Capture the cell that displays the provided text and extract its (x, y) central coordinate. 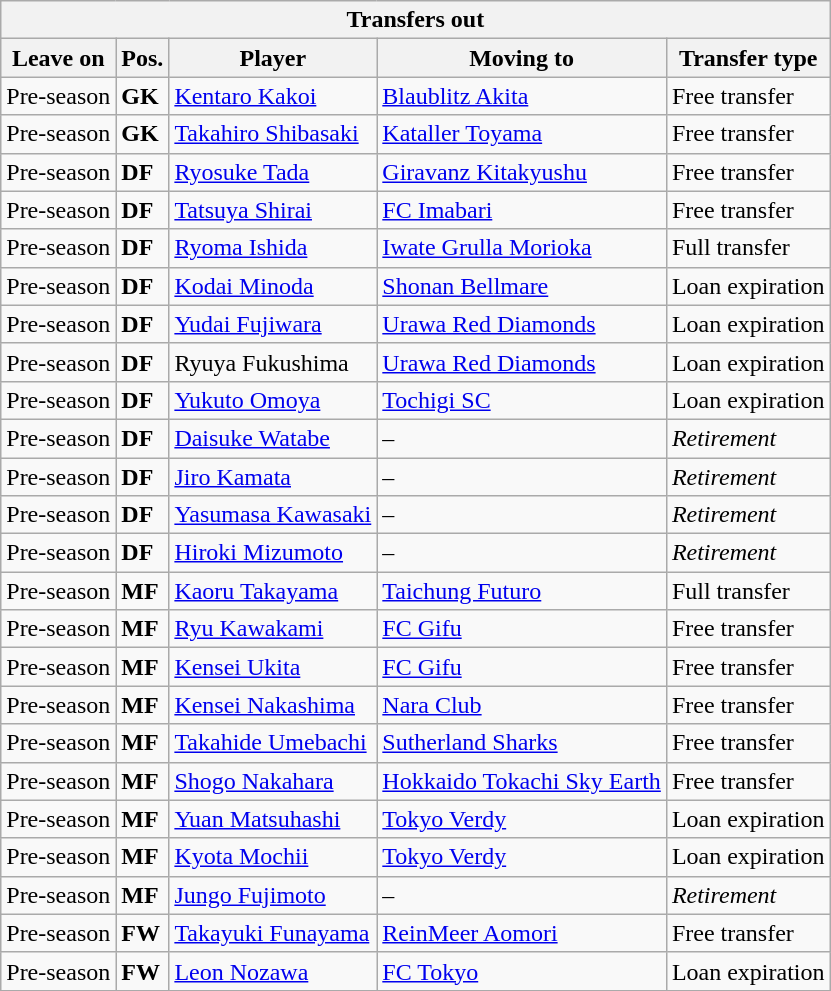
Takahiro Shibasaki (273, 134)
Yasumasa Kawasaki (273, 515)
Yuan Matsuhashi (273, 819)
Kaoru Takayama (273, 591)
Yudai Fujiwara (273, 324)
Leave on (58, 58)
Shonan Bellmare (522, 286)
Daisuke Watabe (273, 438)
Takahide Umebachi (273, 743)
Jungo Fujimoto (273, 895)
Ryosuke Tada (273, 172)
Yukuto Omoya (273, 400)
Jiro Kamata (273, 477)
Ryoma Ishida (273, 248)
Moving to (522, 58)
Blaublitz Akita (522, 96)
Kentaro Kakoi (273, 96)
Iwate Grulla Morioka (522, 248)
FC Imabari (522, 210)
Hokkaido Tokachi Sky Earth (522, 781)
Kensei Nakashima (273, 705)
Kensei Ukita (273, 667)
ReinMeer Aomori (522, 933)
Ryuya Fukushima (273, 362)
Leon Nozawa (273, 971)
Kataller Toyama (522, 134)
Transfers out (416, 20)
Transfer type (748, 58)
Taichung Futuro (522, 591)
Tochigi SC (522, 400)
Giravanz Kitakyushu (522, 172)
Pos. (142, 58)
FC Tokyo (522, 971)
Tatsuya Shirai (273, 210)
Nara Club (522, 705)
Takayuki Funayama (273, 933)
Kyota Mochii (273, 857)
Ryu Kawakami (273, 629)
Player (273, 58)
Sutherland Sharks (522, 743)
Kodai Minoda (273, 286)
Hiroki Mizumoto (273, 553)
Shogo Nakahara (273, 781)
